Provide the (x, y) coordinate of the cell's center where the given text is located.  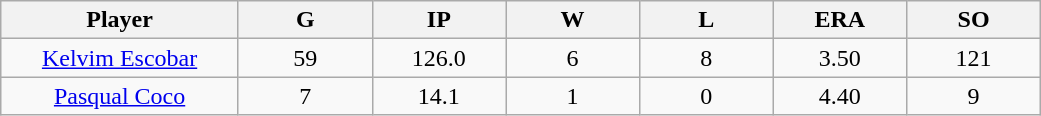
Kelvim Escobar (120, 58)
G (305, 20)
9 (974, 96)
IP (439, 20)
126.0 (439, 58)
14.1 (439, 96)
6 (573, 58)
Player (120, 20)
121 (974, 58)
Pasqual Coco (120, 96)
L (706, 20)
0 (706, 96)
SO (974, 20)
1 (573, 96)
7 (305, 96)
3.50 (840, 58)
59 (305, 58)
8 (706, 58)
ERA (840, 20)
4.40 (840, 96)
W (573, 20)
